Determine the [X, Y] coordinate at the center of the cell enclosing the given text.  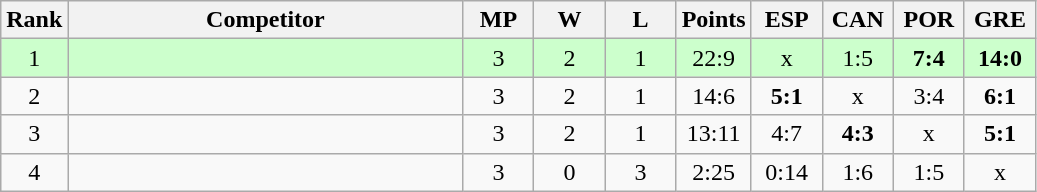
4 [34, 172]
W [570, 20]
CAN [858, 20]
0 [570, 172]
ESP [786, 20]
3:4 [928, 96]
7:4 [928, 58]
POR [928, 20]
6:1 [1000, 96]
4:7 [786, 134]
13:11 [714, 134]
Rank [34, 20]
MP [498, 20]
4:3 [858, 134]
14:0 [1000, 58]
Points [714, 20]
GRE [1000, 20]
L [640, 20]
22:9 [714, 58]
Competitor [266, 20]
2:25 [714, 172]
0:14 [786, 172]
14:6 [714, 96]
1:6 [858, 172]
